Output the [X, Y] coordinate of the center of the cell containing the given text.  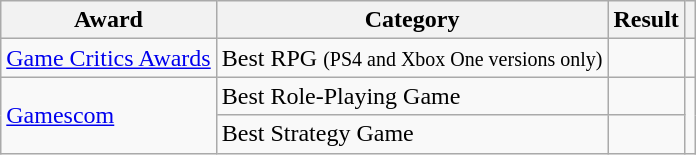
Category [412, 20]
Gamescom [108, 115]
Best RPG (PS4 and Xbox One versions only) [412, 58]
Award [108, 20]
Game Critics Awards [108, 58]
Result [646, 20]
Best Role-Playing Game [412, 96]
Best Strategy Game [412, 134]
